Capture the cell that displays the provided text and extract its [X, Y] central coordinate. 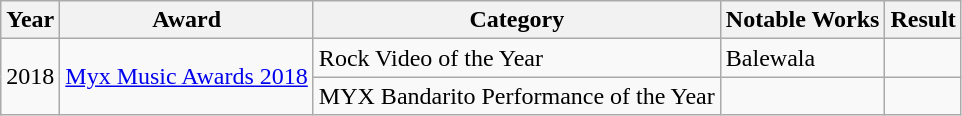
2018 [30, 77]
Award [187, 20]
Year [30, 20]
Result [923, 20]
Notable Works [802, 20]
Category [516, 20]
Myx Music Awards 2018 [187, 77]
Rock Video of the Year [516, 58]
MYX Bandarito Performance of the Year [516, 96]
Balewala [802, 58]
